Pinpoint the cell where the given text exists, returning its (X, Y) midpoint coordinate. 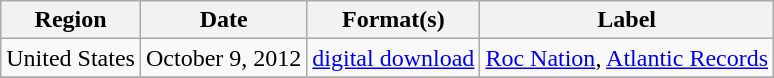
Date (223, 20)
Format(s) (394, 20)
digital download (394, 58)
Roc Nation, Atlantic Records (627, 58)
October 9, 2012 (223, 58)
Region (71, 20)
United States (71, 58)
Label (627, 20)
